Find where the given text appears and provide that cell's center as [x, y] coordinate. 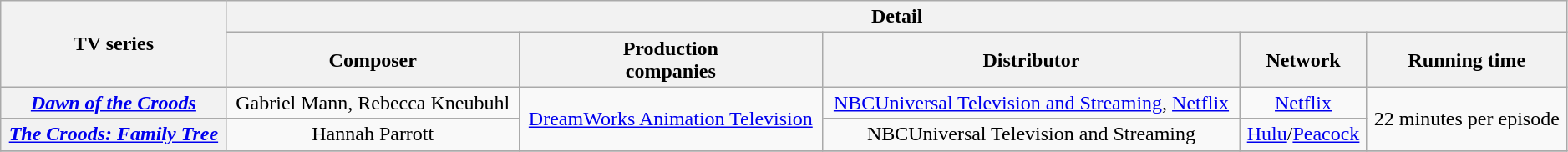
Productioncompanies [670, 60]
22 minutes per episode [1467, 119]
DreamWorks Animation Television [670, 119]
Detail [897, 17]
Composer [373, 60]
Gabriel Mann, Rebecca Kneubuhl [373, 103]
TV series [114, 43]
Netflix [1303, 103]
The Croods: Family Tree [114, 134]
Running time [1467, 60]
NBCUniversal Television and Streaming [1031, 134]
Hannah Parrott [373, 134]
Network [1303, 60]
NBCUniversal Television and Streaming, Netflix [1031, 103]
Distributor [1031, 60]
Hulu/Peacock [1303, 134]
Dawn of the Croods [114, 103]
